Provide the (x, y) coordinate of the cell's center where the given text is located.  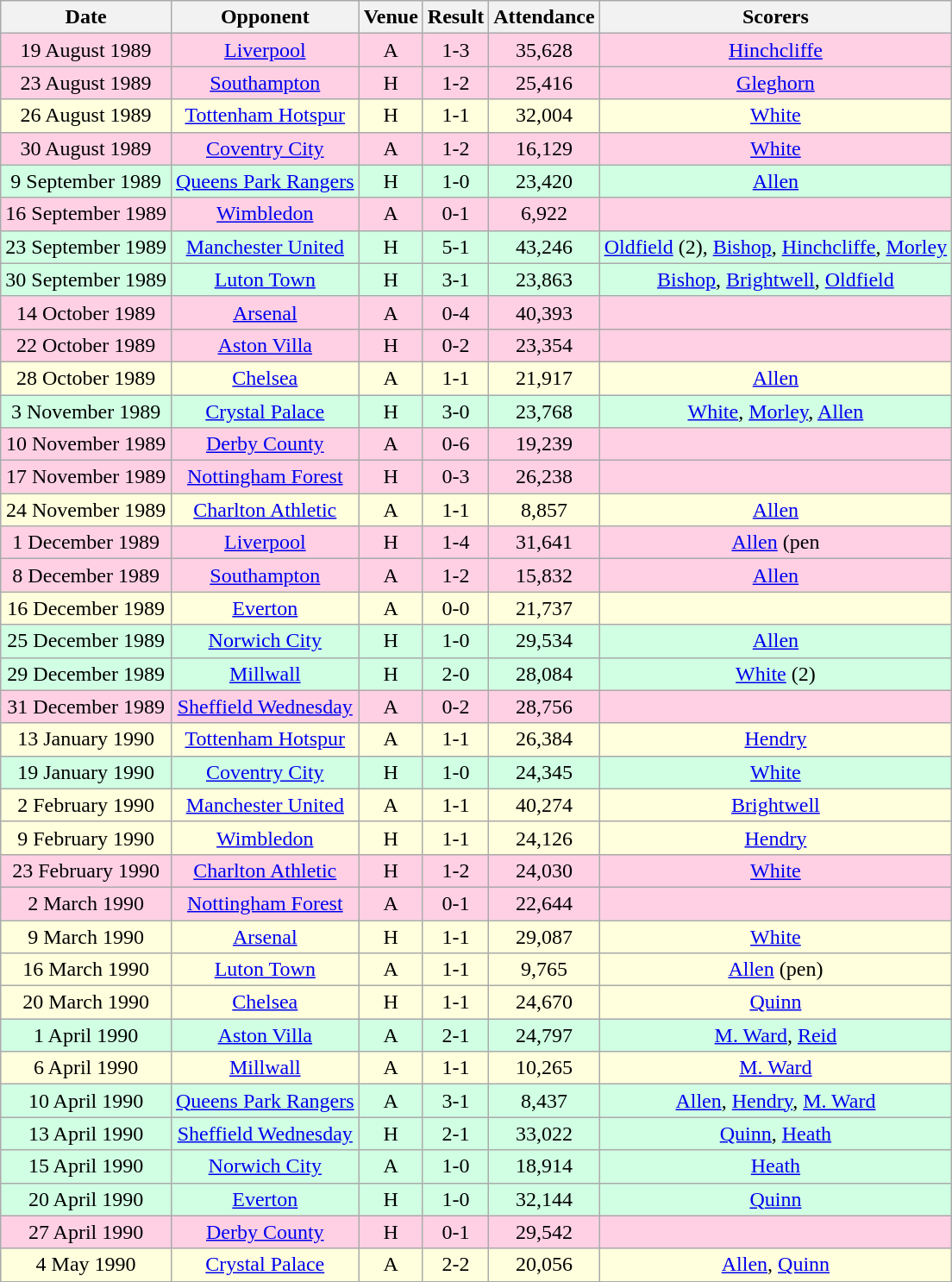
28,756 (544, 707)
29,534 (544, 641)
2 February 1990 (86, 805)
23,768 (544, 412)
19,239 (544, 444)
1-3 (455, 50)
16 March 1990 (86, 970)
2-0 (455, 674)
26,238 (544, 477)
Heath (776, 1166)
31 December 1989 (86, 707)
1-4 (455, 543)
Allen (pen (776, 543)
Oldfield (2), Bishop, Hinchcliffe, Morley (776, 247)
24,797 (544, 1035)
30 August 1989 (86, 148)
17 November 1989 (86, 477)
24,345 (544, 772)
0-4 (455, 312)
16 September 1989 (86, 214)
4 May 1990 (86, 1265)
14 October 1989 (86, 312)
21,917 (544, 378)
Date (86, 17)
40,393 (544, 312)
29,087 (544, 936)
White, Morley, Allen (776, 412)
3 November 1989 (86, 412)
Hinchcliffe (776, 50)
43,246 (544, 247)
19 January 1990 (86, 772)
1 December 1989 (86, 543)
28 October 1989 (86, 378)
9 February 1990 (86, 838)
18,914 (544, 1166)
24 November 1989 (86, 510)
26 August 1989 (86, 116)
32,144 (544, 1199)
16 December 1989 (86, 608)
Brightwell (776, 805)
0-3 (455, 477)
23 September 1989 (86, 247)
Allen (pen) (776, 970)
31,641 (544, 543)
28,084 (544, 674)
0-0 (455, 608)
35,628 (544, 50)
24,126 (544, 838)
Result (455, 17)
8,437 (544, 1101)
10,265 (544, 1068)
8,857 (544, 510)
30 September 1989 (86, 280)
26,384 (544, 739)
32,004 (544, 116)
29,542 (544, 1232)
15,832 (544, 575)
6 April 1990 (86, 1068)
25 December 1989 (86, 641)
1 April 1990 (86, 1035)
23 February 1990 (86, 870)
23 August 1989 (86, 83)
29 December 1989 (86, 674)
Attendance (544, 17)
13 April 1990 (86, 1134)
33,022 (544, 1134)
M. Ward (776, 1068)
20 April 1990 (86, 1199)
2-2 (455, 1265)
3-0 (455, 412)
9 September 1989 (86, 181)
Scorers (776, 17)
M. Ward, Reid (776, 1035)
23,863 (544, 280)
15 April 1990 (86, 1166)
13 January 1990 (86, 739)
19 August 1989 (86, 50)
40,274 (544, 805)
White (2) (776, 674)
6,922 (544, 214)
5-1 (455, 247)
0-6 (455, 444)
20 March 1990 (86, 1002)
22,644 (544, 903)
10 April 1990 (86, 1101)
20,056 (544, 1265)
21,737 (544, 608)
Venue (391, 17)
2 March 1990 (86, 903)
22 October 1989 (86, 345)
23,354 (544, 345)
16,129 (544, 148)
24,670 (544, 1002)
25,416 (544, 83)
Quinn, Heath (776, 1134)
8 December 1989 (86, 575)
Opponent (265, 17)
Bishop, Brightwell, Oldfield (776, 280)
27 April 1990 (86, 1232)
9 March 1990 (86, 936)
Allen, Hendry, M. Ward (776, 1101)
24,030 (544, 870)
10 November 1989 (86, 444)
Allen, Quinn (776, 1265)
Gleghorn (776, 83)
9,765 (544, 970)
23,420 (544, 181)
